From the cell containing the given text, extract its center point as (X, Y) coordinate. 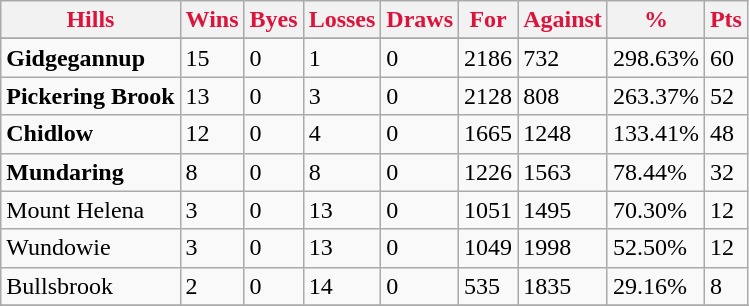
Wins (212, 20)
263.37% (656, 96)
52 (726, 96)
4 (342, 134)
Wundowie (90, 248)
2186 (488, 58)
Pickering Brook (90, 96)
Losses (342, 20)
732 (563, 58)
Chidlow (90, 134)
14 (342, 286)
808 (563, 96)
Hills (90, 20)
Mundaring (90, 172)
2 (212, 286)
1998 (563, 248)
60 (726, 58)
Bullsbrook (90, 286)
1665 (488, 134)
1835 (563, 286)
Against (563, 20)
1563 (563, 172)
32 (726, 172)
15 (212, 58)
For (488, 20)
1049 (488, 248)
1495 (563, 210)
Gidgegannup (90, 58)
Draws (420, 20)
52.50% (656, 248)
Byes (274, 20)
48 (726, 134)
29.16% (656, 286)
70.30% (656, 210)
1051 (488, 210)
78.44% (656, 172)
1 (342, 58)
% (656, 20)
535 (488, 286)
2128 (488, 96)
Mount Helena (90, 210)
298.63% (656, 58)
1226 (488, 172)
1248 (563, 134)
133.41% (656, 134)
Pts (726, 20)
